From the cell containing the given text, extract its center point as (x, y) coordinate. 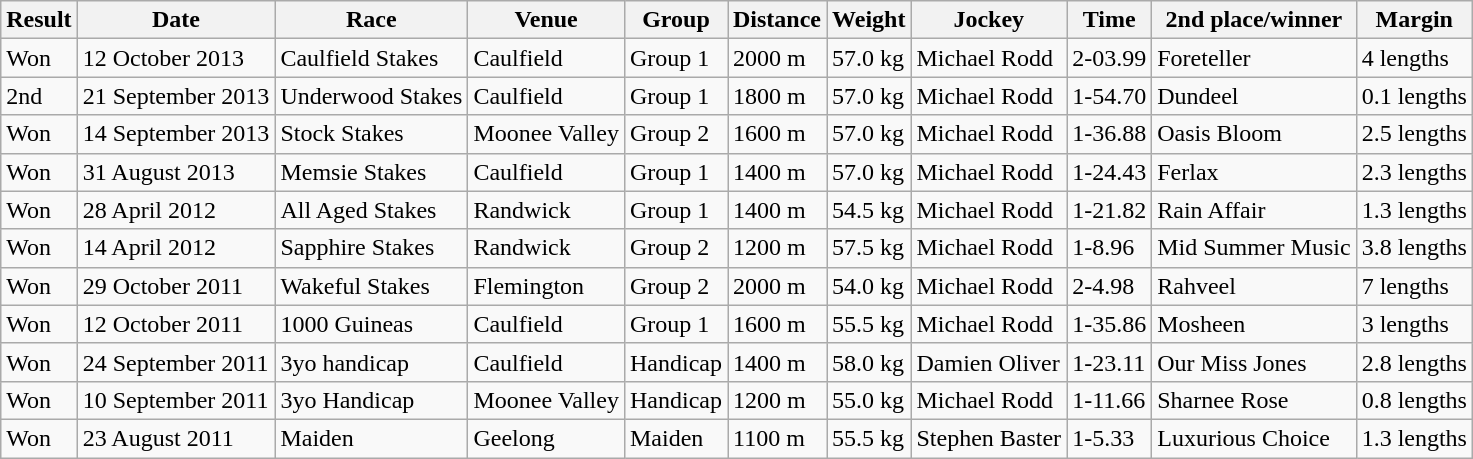
1800 m (778, 96)
2.3 lengths (1414, 172)
Mid Summer Music (1254, 248)
21 September 2013 (176, 96)
1100 m (778, 438)
23 August 2011 (176, 438)
4 lengths (1414, 58)
2-03.99 (1110, 58)
Oasis Bloom (1254, 134)
29 October 2011 (176, 286)
Damien Oliver (989, 362)
1-11.66 (1110, 400)
Memsie Stakes (372, 172)
24 September 2011 (176, 362)
All Aged Stakes (372, 210)
Geelong (546, 438)
Margin (1414, 20)
Stephen Baster (989, 438)
58.0 kg (869, 362)
Sapphire Stakes (372, 248)
7 lengths (1414, 286)
10 September 2011 (176, 400)
0.8 lengths (1414, 400)
Dundeel (1254, 96)
Jockey (989, 20)
Race (372, 20)
Venue (546, 20)
1-8.96 (1110, 248)
14 September 2013 (176, 134)
2nd place/winner (1254, 20)
Foreteller (1254, 58)
12 October 2011 (176, 324)
2nd (39, 96)
Result (39, 20)
1000 Guineas (372, 324)
Time (1110, 20)
1-24.43 (1110, 172)
Rain Affair (1254, 210)
Sharnee Rose (1254, 400)
1-36.88 (1110, 134)
54.0 kg (869, 286)
Our Miss Jones (1254, 362)
2-4.98 (1110, 286)
Rahveel (1254, 286)
1-35.86 (1110, 324)
Underwood Stakes (372, 96)
28 April 2012 (176, 210)
Date (176, 20)
57.5 kg (869, 248)
Weight (869, 20)
Luxurious Choice (1254, 438)
2.8 lengths (1414, 362)
1-21.82 (1110, 210)
14 April 2012 (176, 248)
Ferlax (1254, 172)
Wakeful Stakes (372, 286)
55.0 kg (869, 400)
Mosheen (1254, 324)
Group (676, 20)
3yo Handicap (372, 400)
31 August 2013 (176, 172)
1-5.33 (1110, 438)
54.5 kg (869, 210)
Distance (778, 20)
3 lengths (1414, 324)
Stock Stakes (372, 134)
2.5 lengths (1414, 134)
Flemington (546, 286)
1-23.11 (1110, 362)
0.1 lengths (1414, 96)
12 October 2013 (176, 58)
Caulfield Stakes (372, 58)
3.8 lengths (1414, 248)
3yo handicap (372, 362)
1-54.70 (1110, 96)
